Identify which cell holds the provided text, then report its (X, Y) central coordinate. 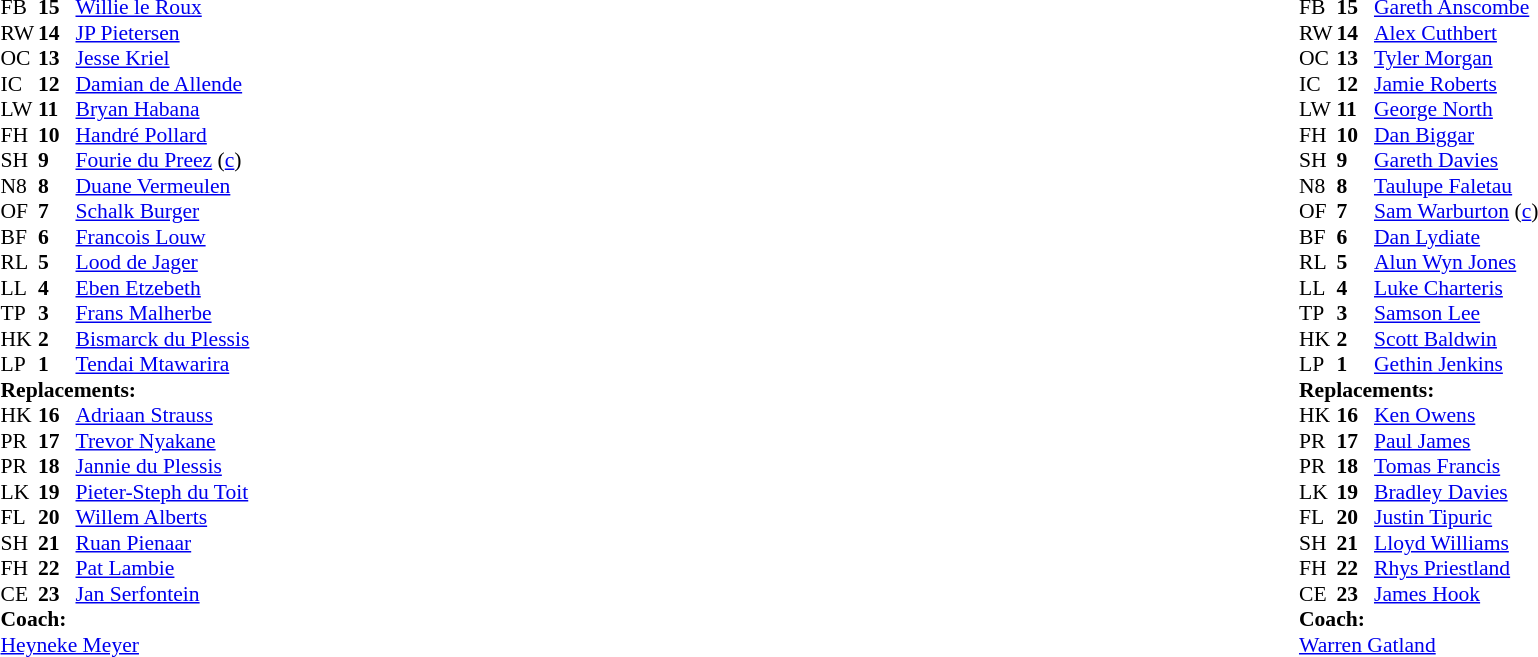
Francois Louw (163, 237)
Ruan Pienaar (163, 543)
Jannie du Plessis (163, 467)
Adriaan Strauss (163, 415)
Jesse Kriel (163, 59)
JP Pietersen (163, 33)
Damian de Allende (163, 84)
Pat Lambie (163, 569)
Fourie du Preez (c) (163, 161)
Eben Etzebeth (163, 288)
Tendai Mtawarira (163, 365)
Bryan Habana (163, 109)
Trevor Nyakane (163, 441)
Coach: (124, 619)
Jan Serfontein (163, 594)
Pieter-Steph du Toit (163, 492)
Duane Vermeulen (163, 186)
Schalk Burger (163, 211)
Bismarck du Plessis (163, 339)
Willem Alberts (163, 517)
Frans Malherbe (163, 313)
Replacements: (124, 390)
Lood de Jager (163, 263)
Handré Pollard (163, 135)
